Return the (X, Y) coordinate for the center point of the cell that contains the specified text.  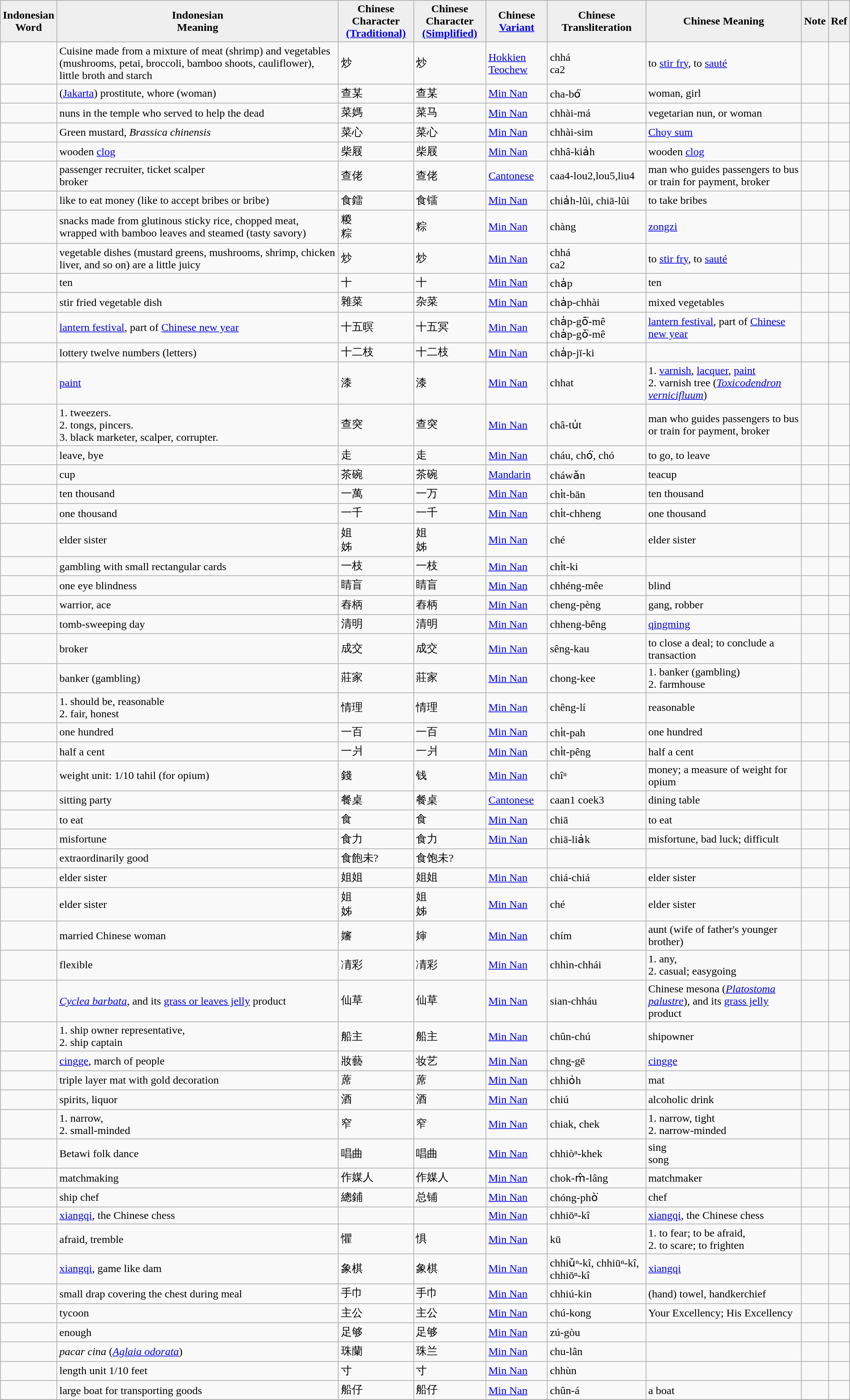
like to eat money (like to accept bribes or bribe) (198, 201)
chok-m̂-lâng (597, 1178)
chef (724, 1198)
cha-bó͘ (597, 94)
食飽未? (376, 858)
Green mustard, Brassica chinensis (198, 133)
杂菜 (450, 302)
总铺 (450, 1198)
钱 (450, 776)
to go, to leave (724, 456)
1. ship owner representative, 2. ship captain (198, 1037)
Indonesian Meaning (198, 21)
money; a measure of weight for opium (724, 776)
Betawi folk dance (198, 1154)
chi̍t-ki (597, 567)
xiangqi, game like dam (198, 1269)
afraid, tremble (198, 1239)
chi̍t-pêng (597, 752)
雜菜 (376, 302)
一萬 (376, 494)
Ref (839, 21)
blind (724, 586)
nuns in the temple who served to help the dead (198, 113)
to take bribes (724, 201)
cingge, march of people (198, 1061)
chóng-phò͘ (597, 1198)
1. tweezers. 2. tongs, pincers. 3. black marketer, scalper, corrupter. (198, 425)
châ-tu̍t (597, 425)
cháu, chó͘, chó (597, 456)
一万 (450, 494)
1. any, 2. casual; easygoing (724, 965)
HokkienTeochew (517, 63)
菜马 (450, 113)
食镭 (450, 201)
matchmaker (724, 1178)
chiak, chek (597, 1124)
chêng-lí (597, 707)
chi̍t-chheng (597, 513)
chhéng-mêe (597, 586)
shipowner (724, 1037)
cha̍p-gō͘-mêcha̍p-gǒ͘-mê (597, 327)
mat (724, 1080)
菜媽 (376, 113)
Indonesian Word (29, 21)
vegetable dishes (mustard greens, mushrooms, shrimp, chicken liver, and so on) are a little juicy (198, 259)
tomb-sweeping day (198, 625)
reasonable (724, 707)
chu-lân (597, 1352)
Chinese Variant (517, 21)
chong-kee (597, 678)
Chinese Meaning (724, 21)
qingming (724, 625)
cháwǎn (597, 475)
Chinese Transliteration (597, 21)
cup (198, 475)
chú-kong (597, 1313)
chhiòⁿ-khek (597, 1154)
嬸 (376, 936)
small drap covering the chest during meal (198, 1294)
1. should be, reasonable 2. fair, honest (198, 707)
chûn-á (597, 1390)
食饱未? (450, 858)
chiā (597, 820)
chhio̍h (597, 1080)
chhài-má (597, 113)
妆艺 (450, 1061)
dining table (724, 801)
Choy sum (724, 133)
a boat (724, 1390)
weight unit: 1/10 tahil (for opium) (198, 776)
woman, girl (724, 94)
zú-gòu (597, 1333)
alcoholic drink (724, 1099)
enough (198, 1333)
caa4-lou2,lou5,liu4 (597, 176)
cha̍p (597, 283)
食鐳 (376, 201)
extraordinarily good (198, 858)
chím (597, 936)
Chinese Character (Simplified) (450, 21)
banker (gambling) (198, 678)
婶 (450, 936)
Cyclea barbata, and its grass or leaves jelly product (198, 1001)
chàng (597, 227)
snacks made from glutinous sticky rice, chopped meat, wrapped with bamboo leaves and steamed (tasty savory) (198, 227)
Cuisine made from a mixture of meat (shrimp) and vegetables (mushrooms, petai, broccoli, bamboo shoots, cauliflower), little broth and starch (198, 63)
1. banker (gambling) 2. farmhouse (724, 678)
vegetarian nun, or woman (724, 113)
chiú (597, 1099)
teacup (724, 475)
chhìn-chhái (597, 965)
chhat (597, 383)
aunt (wife of father's younger brother) (724, 936)
kū (597, 1239)
chhiú-kin (597, 1294)
broker (198, 648)
Mandarin (517, 475)
chiá-chiá (597, 878)
十五暝 (376, 327)
總鋪 (376, 1198)
leave, bye (198, 456)
chhiōⁿ-kî (597, 1216)
粽 (450, 227)
chheng-bêng (597, 625)
1. varnish, lacquer, paint 2. varnish tree (Toxicodendron vernicifluum) (724, 383)
chhâ-kia̍h (597, 152)
Chinese mesona (Platostoma palustre), and its grass jelly product (724, 1001)
one eye blindness (198, 586)
matchmaking (198, 1178)
1. narrow, tight 2. narrow-minded (724, 1124)
十五冥 (450, 327)
gang, robber (724, 605)
tycoon (198, 1313)
length unit 1/10 feet (198, 1371)
cheng-pèng (597, 605)
passenger recruiter, ticket scalper broker (198, 176)
pacar cina (Aglaia odorata) (198, 1352)
xiangqi (724, 1269)
cha̍p-chhài (597, 302)
Note (815, 21)
珠蘭 (376, 1352)
married Chinese woman (198, 936)
misfortune, bad luck; difficult (724, 839)
caan1 coek3 (597, 801)
chîⁿ (597, 776)
chhài-sim (597, 133)
triple layer mat with gold decoration (198, 1080)
糉粽 (376, 227)
cingge (724, 1061)
chi̍t-pah (597, 733)
spirits, liquor (198, 1099)
1. to fear; to be afraid, 2. to scare; to frighten (724, 1239)
ship chef (198, 1198)
sian-chháu (597, 1001)
misfortune (198, 839)
zongzi (724, 227)
(hand) towel, handkerchief (724, 1294)
chhùn (597, 1371)
chi̍t-bān (597, 494)
惧 (450, 1239)
large boat for transporting goods (198, 1390)
chûn-chú (597, 1037)
chia̍h-lûi, chiā-lûi (597, 201)
1. narrow, 2. small-minded (198, 1124)
(Jakarta) prostitute, whore (woman) (198, 94)
lottery twelve numbers (letters) (198, 352)
stir fried vegetable dish (198, 302)
sêng-kau (597, 648)
妝藝 (376, 1061)
gambling with small rectangular cards (198, 567)
to close a deal; to conclude a transaction (724, 648)
Chinese Character (Traditional) (376, 21)
chhiǔⁿ-kî, chhiūⁿ-kî, chhiōⁿ-kî (597, 1269)
singsong (724, 1154)
珠兰 (450, 1352)
chiā-lia̍k (597, 839)
warrior, ace (198, 605)
懼 (376, 1239)
paint (198, 383)
sitting party (198, 801)
cha̍p-jī-ki (597, 352)
Your Excellency; His Excellency (724, 1313)
chng-gē (597, 1061)
錢 (376, 776)
flexible (198, 965)
mixed vegetables (724, 302)
